Capture the cell that displays the provided text and extract its (X, Y) central coordinate. 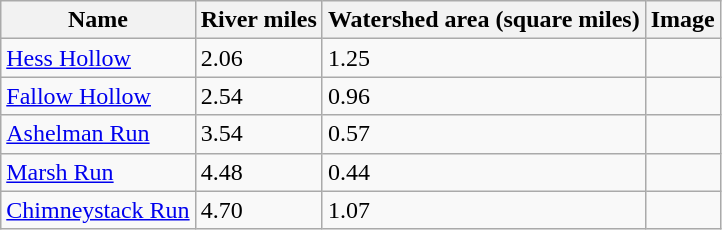
4.48 (258, 172)
2.06 (258, 58)
Fallow Hollow (98, 96)
0.44 (484, 172)
3.54 (258, 134)
Ashelman Run (98, 134)
Hess Hollow (98, 58)
0.57 (484, 134)
0.96 (484, 96)
River miles (258, 20)
Chimneystack Run (98, 210)
1.07 (484, 210)
Name (98, 20)
2.54 (258, 96)
Marsh Run (98, 172)
Watershed area (square miles) (484, 20)
1.25 (484, 58)
Image (682, 20)
4.70 (258, 210)
